Locate the cell with the specified text and output its [X, Y] center coordinate. 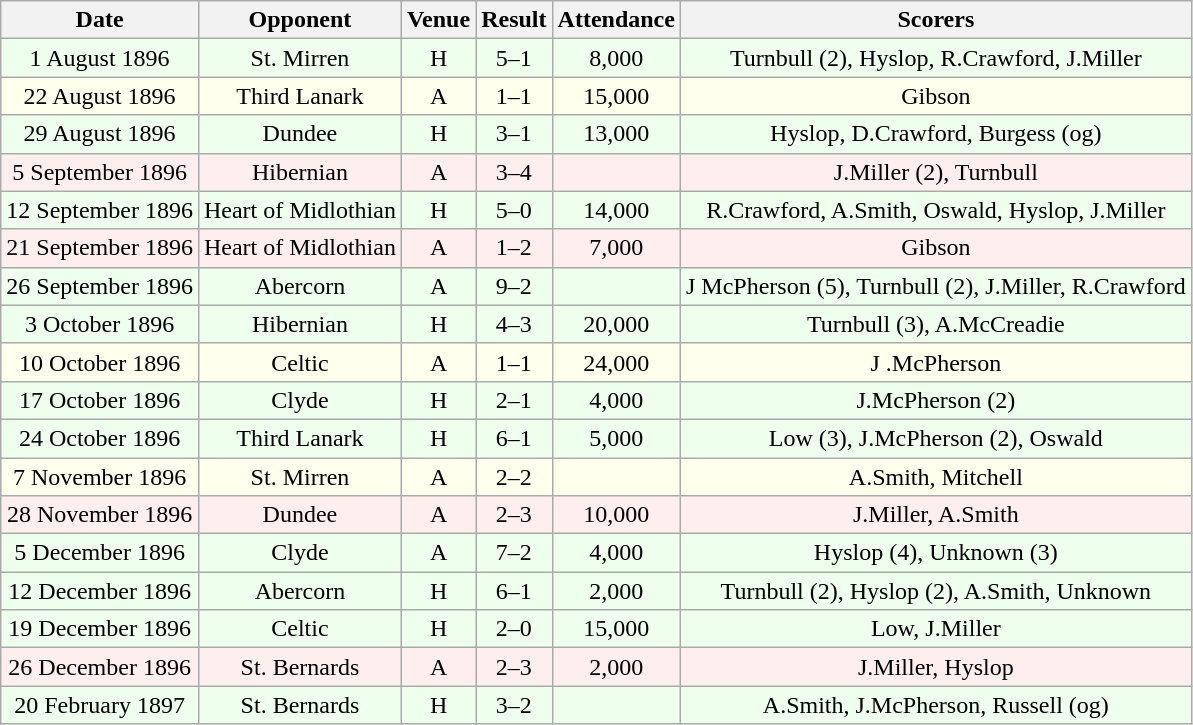
28 November 1896 [100, 515]
Opponent [300, 20]
1 August 1896 [100, 58]
Turnbull (3), A.McCreadie [936, 324]
12 December 1896 [100, 591]
3–1 [514, 134]
Turnbull (2), Hyslop (2), A.Smith, Unknown [936, 591]
10,000 [616, 515]
J.Miller, A.Smith [936, 515]
Scorers [936, 20]
3–4 [514, 172]
Result [514, 20]
26 September 1896 [100, 286]
7–2 [514, 553]
14,000 [616, 210]
8,000 [616, 58]
7 November 1896 [100, 477]
Venue [438, 20]
J.McPherson (2) [936, 400]
5–1 [514, 58]
A.Smith, J.McPherson, Russell (og) [936, 705]
24,000 [616, 362]
4–3 [514, 324]
3–2 [514, 705]
20,000 [616, 324]
20 February 1897 [100, 705]
3 October 1896 [100, 324]
12 September 1896 [100, 210]
A.Smith, Mitchell [936, 477]
R.Crawford, A.Smith, Oswald, Hyslop, J.Miller [936, 210]
13,000 [616, 134]
J.Miller (2), Turnbull [936, 172]
Attendance [616, 20]
J McPherson (5), Turnbull (2), J.Miller, R.Crawford [936, 286]
Low (3), J.McPherson (2), Oswald [936, 438]
J .McPherson [936, 362]
2–0 [514, 629]
5–0 [514, 210]
24 October 1896 [100, 438]
7,000 [616, 248]
10 October 1896 [100, 362]
26 December 1896 [100, 667]
J.Miller, Hyslop [936, 667]
17 October 1896 [100, 400]
Hyslop (4), Unknown (3) [936, 553]
Turnbull (2), Hyslop, R.Crawford, J.Miller [936, 58]
1–2 [514, 248]
2–1 [514, 400]
Date [100, 20]
Low, J.Miller [936, 629]
22 August 1896 [100, 96]
2–2 [514, 477]
Hyslop, D.Crawford, Burgess (og) [936, 134]
19 December 1896 [100, 629]
9–2 [514, 286]
29 August 1896 [100, 134]
5 December 1896 [100, 553]
5,000 [616, 438]
21 September 1896 [100, 248]
5 September 1896 [100, 172]
